Scan for the cell matching the given text and deliver its (X, Y) coordinate at center. 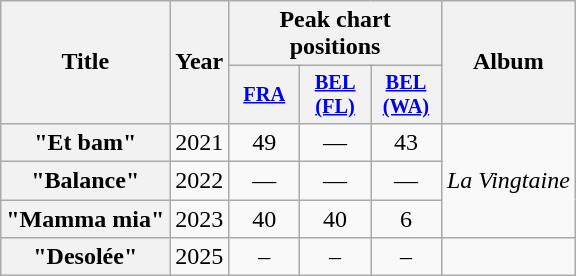
Year (200, 62)
2025 (200, 257)
6 (406, 219)
Peak chart positions (336, 34)
BEL(WA) (406, 95)
FRA (264, 95)
"Et bam" (86, 142)
BEL(FL) (336, 95)
Album (508, 62)
"Desolée" (86, 257)
2021 (200, 142)
"Balance" (86, 181)
Title (86, 62)
2023 (200, 219)
2022 (200, 181)
49 (264, 142)
La Vingtaine (508, 180)
"Mamma mia" (86, 219)
43 (406, 142)
